Extract the (X, Y) coordinate from the center of the cell holding the provided text.  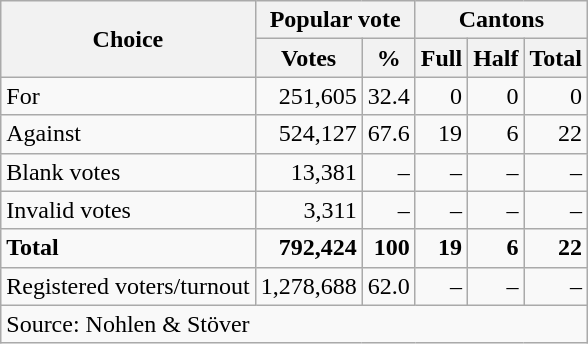
Registered voters/turnout (128, 286)
% (388, 58)
524,127 (308, 134)
251,605 (308, 96)
13,381 (308, 172)
1,278,688 (308, 286)
32.4 (388, 96)
For (128, 96)
Full (441, 58)
100 (388, 248)
67.6 (388, 134)
Cantons (501, 20)
Votes (308, 58)
Half (496, 58)
792,424 (308, 248)
Choice (128, 39)
3,311 (308, 210)
Against (128, 134)
Invalid votes (128, 210)
Source: Nohlen & Stöver (294, 324)
Popular vote (335, 20)
Blank votes (128, 172)
62.0 (388, 286)
